Search for the cell housing the specified text and yield its [X, Y] center coordinate. 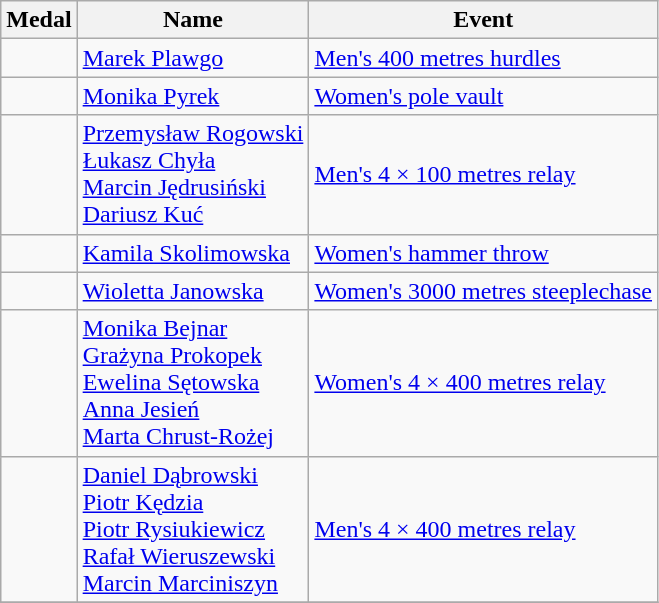
Men's 4 × 100 metres relay [484, 174]
Monika Pyrek [193, 96]
Przemysław Rogowski Łukasz Chyła Marcin JędrusińskiDariusz Kuć [193, 174]
Event [484, 20]
Wioletta Janowska [193, 291]
Women's hammer throw [484, 253]
Monika Bejnar Grażyna Prokopek Ewelina Sętowska Anna JesieńMarta Chrust-Rożej [193, 383]
Women's pole vault [484, 96]
Name [193, 20]
Kamila Skolimowska [193, 253]
Men's 4 × 400 metres relay [484, 529]
Men's 400 metres hurdles [484, 58]
Women's 4 × 400 metres relay [484, 383]
Daniel Dąbrowski Piotr Kędzia Piotr Rysiukiewicz Rafał WieruszewskiMarcin Marciniszyn [193, 529]
Marek Plawgo [193, 58]
Women's 3000 metres steeplechase [484, 291]
Medal [39, 20]
